Detect which cell encompasses the target text, then output its [x, y] center coordinate. 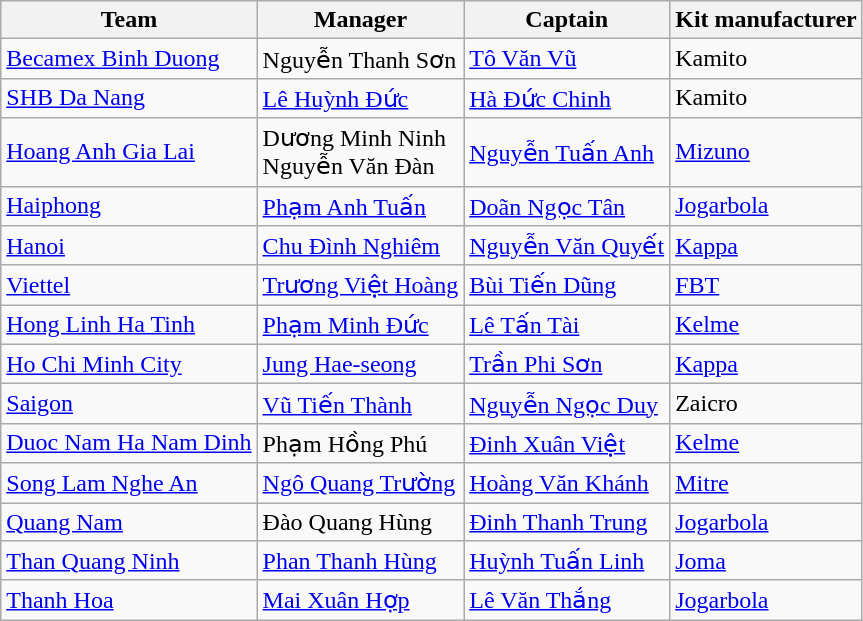
Nguyễn Văn Quyết [567, 246]
Mitre [766, 483]
Hanoi [129, 246]
Phạm Minh Đức [360, 325]
Than Quang Ninh [129, 561]
Duoc Nam Ha Nam Dinh [129, 443]
Nguyễn Tuấn Anh [567, 152]
Becamex Binh Duong [129, 59]
Đinh Xuân Việt [567, 443]
Trần Phi Sơn [567, 364]
Doãn Ngọc Tân [567, 206]
Thanh Hoa [129, 600]
Phan Thanh Hùng [360, 561]
Hoang Anh Gia Lai [129, 152]
Quang Nam [129, 521]
Mizuno [766, 152]
Chu Đình Nghiêm [360, 246]
Lê Văn Thắng [567, 600]
Bùi Tiến Dũng [567, 285]
Viettel [129, 285]
FBT [766, 285]
Trương Việt Hoàng [360, 285]
Ho Chi Minh City [129, 364]
Nguyễn Thanh Sơn [360, 59]
Hoàng Văn Khánh [567, 483]
Team [129, 20]
Ngô Quang Trường [360, 483]
Jung Hae-seong [360, 364]
Phạm Hồng Phú [360, 443]
Song Lam Nghe An [129, 483]
Captain [567, 20]
Saigon [129, 404]
Hà Đức Chinh [567, 98]
Lê Tấn Tài [567, 325]
Nguyễn Ngọc Duy [567, 404]
Đào Quang Hùng [360, 521]
Dương Minh Ninh Nguyễn Văn Đàn [360, 152]
Kit manufacturer [766, 20]
Haiphong [129, 206]
Tô Văn Vũ [567, 59]
Huỳnh Tuấn Linh [567, 561]
Joma [766, 561]
Mai Xuân Hợp [360, 600]
Zaicro [766, 404]
SHB Da Nang [129, 98]
Hong Linh Ha Tinh [129, 325]
Vũ Tiến Thành [360, 404]
Phạm Anh Tuấn [360, 206]
Manager [360, 20]
Lê Huỳnh Đức [360, 98]
Đinh Thanh Trung [567, 521]
